Locate the cell with the specified text and output its [X, Y] center coordinate. 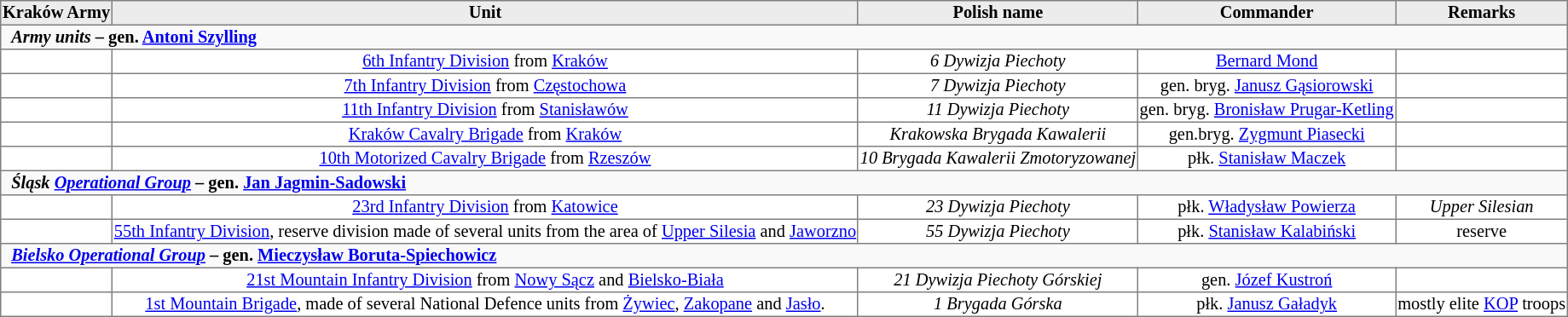
gen. bryg. Bronisław Prugar-Ketling [1267, 110]
Bielsko Operational Group – gen. Mieczysław Boruta-Spiechowicz [784, 256]
mostly elite KOP troops [1482, 304]
Army units – gen. Antoni Szylling [784, 37]
11th Infantry Division from Stanisławów [486, 110]
7 Dywizja Piechoty [998, 85]
1 Brygada Górska [998, 304]
gen. Józef Kustroń [1267, 280]
Unit [486, 13]
55 Dywizja Piechoty [998, 231]
10 Brygada Kawalerii Zmotoryzowanej [998, 158]
Kraków Army [56, 13]
Krakowska Brygada Kawalerii [998, 134]
reserve [1482, 231]
1st Mountain Brigade, made of several National Defence units from Żywiec, Zakopane and Jasło. [486, 304]
21 Dywizja Piechoty Górskiej [998, 280]
55th Infantry Division, reserve division made of several units from the area of Upper Silesia and Jaworzno [486, 231]
Kraków Cavalry Brigade from Kraków [486, 134]
6th Infantry Division from Kraków [486, 61]
płk. Janusz Gaładyk [1267, 304]
gen.bryg. Zygmunt Piasecki [1267, 134]
23rd Infantry Division from Katowice [486, 207]
Commander [1267, 13]
11 Dywizja Piechoty [998, 110]
gen. bryg. Janusz Gąsiorowski [1267, 85]
płk. Stanisław Maczek [1267, 158]
Bernard Mond [1267, 61]
6 Dywizja Piechoty [998, 61]
płk. Stanisław Kalabiński [1267, 231]
21st Mountain Infantry Division from Nowy Sącz and Bielsko-Biała [486, 280]
Upper Silesian [1482, 207]
Polish name [998, 13]
Śląsk Operational Group – gen. Jan Jagmin-Sadowski [784, 182]
Remarks [1482, 13]
7th Infantry Division from Częstochowa [486, 85]
10th Motorized Cavalry Brigade from Rzeszów [486, 158]
płk. Władysław Powierza [1267, 207]
23 Dywizja Piechoty [998, 207]
